Pinpoint the cell where the given text exists, returning its [x, y] midpoint coordinate. 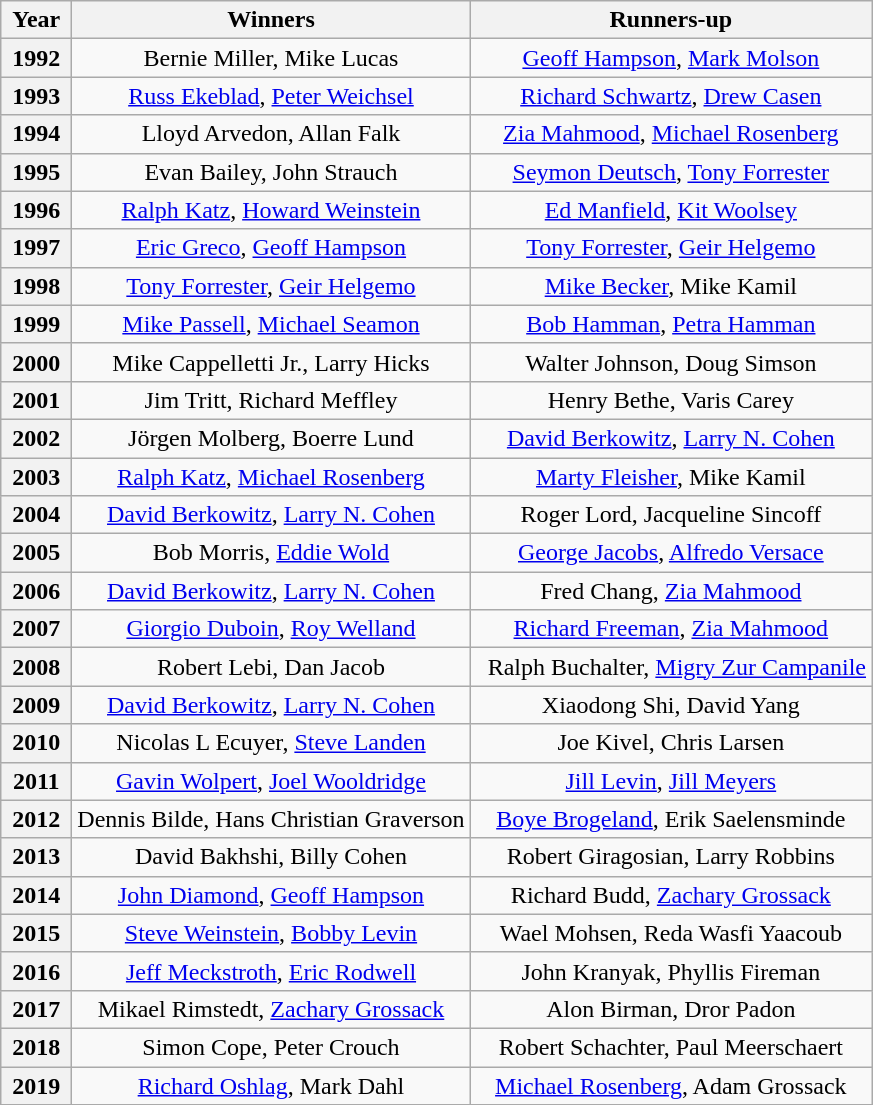
Jörgen Molberg, Boerre Lund [271, 438]
Giorgio Duboin, Roy Welland [271, 629]
Ralph Buchalter, Migry Zur Campanile [670, 667]
Nicolas L Ecuyer, Steve Landen [271, 743]
2009 [36, 705]
Russ Ekeblad, Peter Weichsel [271, 96]
2010 [36, 743]
Mike Cappelletti Jr., Larry Hicks [271, 362]
Boye Brogeland, Erik Saelensminde [670, 819]
Joe Kivel, Chris Larsen [670, 743]
Robert Giragosian, Larry Robbins [670, 857]
2005 [36, 553]
2006 [36, 591]
1993 [36, 96]
Winners [271, 20]
Bernie Miller, Mike Lucas [271, 58]
Bob Morris, Eddie Wold [271, 553]
Alon Birman, Dror Padon [670, 1009]
Geoff Hampson, Mark Molson [670, 58]
Lloyd Arvedon, Allan Falk [271, 134]
1997 [36, 248]
Richard Freeman, Zia Mahmood [670, 629]
Runners-up [670, 20]
2011 [36, 781]
Mike Becker, Mike Kamil [670, 286]
2015 [36, 933]
2016 [36, 971]
1995 [36, 172]
John Diamond, Geoff Hampson [271, 895]
Steve Weinstein, Bobby Levin [271, 933]
2008 [36, 667]
George Jacobs, Alfredo Versace [670, 553]
Michael Rosenberg, Adam Grossack [670, 1085]
Wael Mohsen, Reda Wasfi Yaacoub [670, 933]
Zia Mahmood, Michael Rosenberg [670, 134]
2014 [36, 895]
1996 [36, 210]
Xiaodong Shi, David Yang [670, 705]
Mikael Rimstedt, Zachary Grossack [271, 1009]
Gavin Wolpert, Joel Wooldridge [271, 781]
Jill Levin, Jill Meyers [670, 781]
2001 [36, 400]
Marty Fleisher, Mike Kamil [670, 477]
Mike Passell, Michael Seamon [271, 324]
2007 [36, 629]
2004 [36, 515]
2012 [36, 819]
Richard Oshlag, Mark Dahl [271, 1085]
2013 [36, 857]
1994 [36, 134]
David Bakhshi, Billy Cohen [271, 857]
Richard Schwartz, Drew Casen [670, 96]
Eric Greco, Geoff Hampson [271, 248]
Robert Schachter, Paul Meerschaert [670, 1047]
1999 [36, 324]
Jeff Meckstroth, Eric Rodwell [271, 971]
2018 [36, 1047]
1998 [36, 286]
2003 [36, 477]
Richard Budd, Zachary Grossack [670, 895]
2017 [36, 1009]
Evan Bailey, John Strauch [271, 172]
Ralph Katz, Michael Rosenberg [271, 477]
Fred Chang, Zia Mahmood [670, 591]
Seymon Deutsch, Tony Forrester [670, 172]
2000 [36, 362]
Henry Bethe, Varis Carey [670, 400]
2019 [36, 1085]
Simon Cope, Peter Crouch [271, 1047]
Year [36, 20]
Jim Tritt, Richard Meffley [271, 400]
1992 [36, 58]
Dennis Bilde, Hans Christian Graverson [271, 819]
2002 [36, 438]
Ed Manfield, Kit Woolsey [670, 210]
Ralph Katz, Howard Weinstein [271, 210]
Walter Johnson, Doug Simson [670, 362]
John Kranyak, Phyllis Fireman [670, 971]
Robert Lebi, Dan Jacob [271, 667]
Bob Hamman, Petra Hamman [670, 324]
Roger Lord, Jacqueline Sincoff [670, 515]
